Identify which cell holds the provided text, then report its [X, Y] central coordinate. 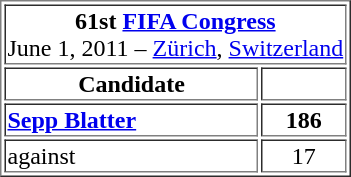
186 [304, 120]
Sepp Blatter [131, 120]
Candidate [131, 84]
against [131, 156]
61st FIFA CongressJune 1, 2011 – Zürich, Switzerland [175, 34]
17 [304, 156]
